Return [x, y] of the center of cell containing provided text 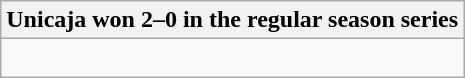
Unicaja won 2–0 in the regular season series [232, 20]
